Search for the cell housing the specified text and yield its [X, Y] center coordinate. 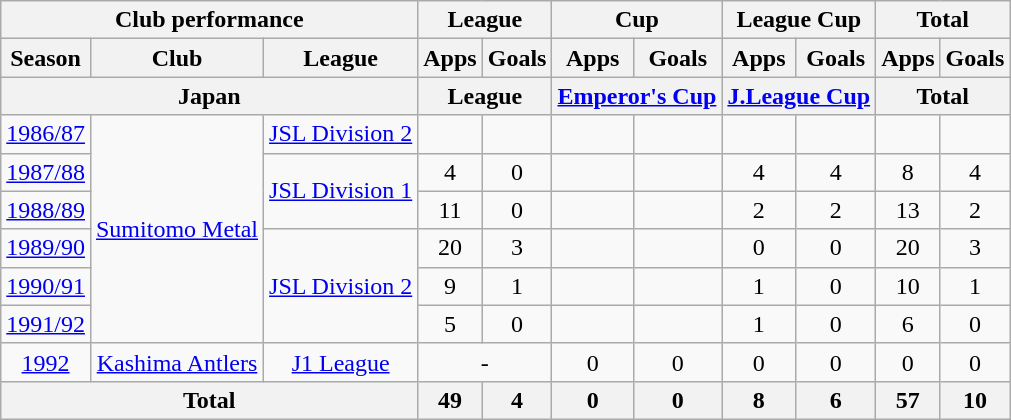
1991/92 [46, 324]
9 [450, 286]
League Cup [799, 20]
Emperor's Cup [637, 96]
Club [176, 58]
Japan [210, 96]
Kashima Antlers [176, 362]
Club performance [210, 20]
JSL Division 1 [341, 191]
1988/89 [46, 210]
J1 League [341, 362]
Cup [637, 20]
1992 [46, 362]
49 [450, 400]
5 [450, 324]
- [485, 362]
Season [46, 58]
J.League Cup [799, 96]
Sumitomo Metal [176, 229]
13 [908, 210]
1986/87 [46, 134]
1989/90 [46, 248]
11 [450, 210]
1987/88 [46, 172]
1990/91 [46, 286]
57 [908, 400]
